Detect which cell encompasses the target text, then output its [X, Y] center coordinate. 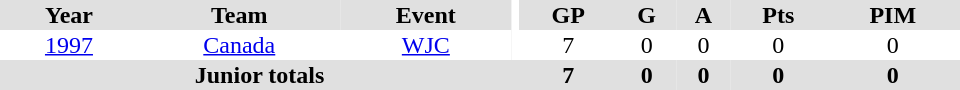
G [646, 15]
Team [240, 15]
PIM [893, 15]
Junior totals [260, 75]
Year [69, 15]
GP [568, 15]
WJC [426, 45]
1997 [69, 45]
Pts [778, 15]
Event [426, 15]
Canada [240, 45]
A [704, 15]
